Detect which cell encompasses the target text, then output its (x, y) center coordinate. 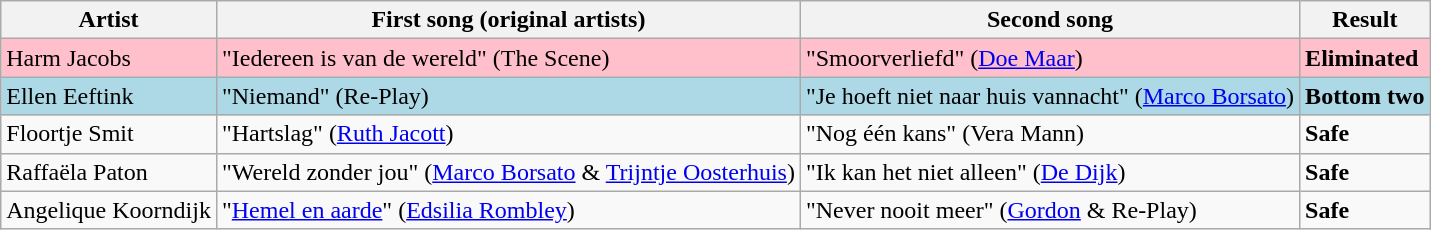
"Never nooit meer" (Gordon & Re-Play) (1050, 210)
Harm Jacobs (109, 58)
"Iedereen is van de wereld" (The Scene) (508, 58)
First song (original artists) (508, 20)
"Nog één kans" (Vera Mann) (1050, 134)
"Wereld zonder jou" (Marco Borsato & Trijntje Oosterhuis) (508, 172)
Angelique Koorndijk (109, 210)
Second song (1050, 20)
Bottom two (1365, 96)
Eliminated (1365, 58)
Result (1365, 20)
Ellen Eeftink (109, 96)
Artist (109, 20)
Floortje Smit (109, 134)
"Ik kan het niet alleen" (De Dijk) (1050, 172)
"Je hoeft niet naar huis vannacht" (Marco Borsato) (1050, 96)
"Smoorverliefd" (Doe Maar) (1050, 58)
Raffaëla Paton (109, 172)
"Hemel en aarde" (Edsilia Rombley) (508, 210)
"Hartslag" (Ruth Jacott) (508, 134)
"Niemand" (Re-Play) (508, 96)
